Provide the [x, y] coordinate of the cell's center where the given text is located.  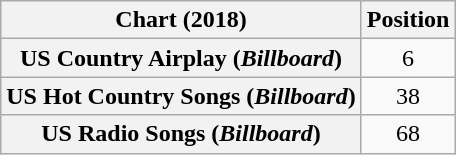
6 [408, 58]
38 [408, 96]
US Radio Songs (Billboard) [181, 134]
US Country Airplay (Billboard) [181, 58]
US Hot Country Songs (Billboard) [181, 96]
68 [408, 134]
Chart (2018) [181, 20]
Position [408, 20]
